Scan for the cell matching the given text and deliver its [X, Y] coordinate at center. 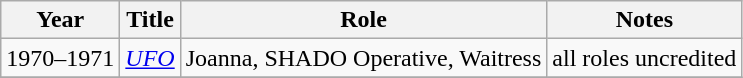
Joanna, SHADO Operative, Waitress [364, 58]
Notes [644, 20]
UFO [150, 58]
Year [60, 20]
Role [364, 20]
1970–1971 [60, 58]
all roles uncredited [644, 58]
Title [150, 20]
